Return [x, y] of the center of cell containing provided text 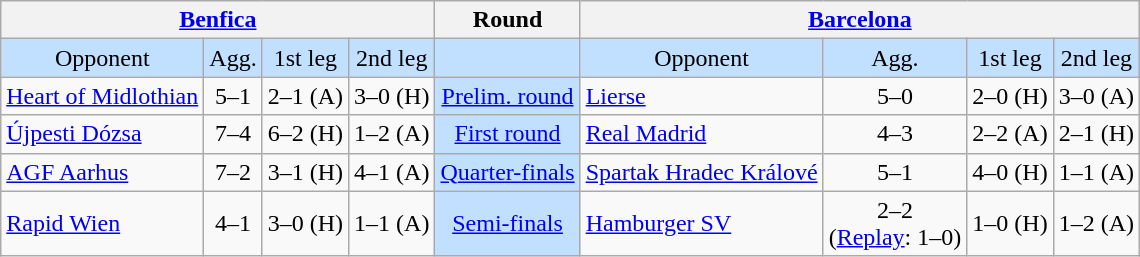
Heart of Midlothian [102, 96]
4–1 (A) [392, 172]
2–1 (H) [1096, 134]
Rapid Wien [102, 224]
Quarter-finals [508, 172]
2–0 (H) [1010, 96]
2–2(Replay: 1–0) [895, 224]
First round [508, 134]
4–0 (H) [1010, 172]
7–4 [233, 134]
2–2 (A) [1010, 134]
3–0 (A) [1096, 96]
6–2 (H) [305, 134]
Lierse [702, 96]
2–1 (A) [305, 96]
Újpesti Dózsa [102, 134]
Spartak Hradec Králové [702, 172]
Barcelona [860, 20]
4–1 [233, 224]
Benfica [218, 20]
4–3 [895, 134]
1–0 (H) [1010, 224]
Real Madrid [702, 134]
AGF Aarhus [102, 172]
7–2 [233, 172]
Hamburger SV [702, 224]
3–1 (H) [305, 172]
Round [508, 20]
Semi-finals [508, 224]
5–0 [895, 96]
Prelim. round [508, 96]
